Return the (X, Y) coordinate for the center point of the cell that contains the specified text.  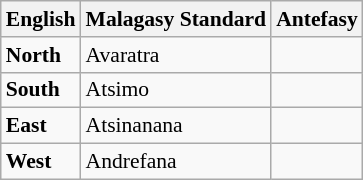
Avaratra (176, 55)
Andrefana (176, 162)
West (41, 162)
Antefasy (317, 19)
English (41, 19)
Malagasy Standard (176, 19)
Atsimo (176, 90)
South (41, 90)
Atsinanana (176, 126)
East (41, 126)
North (41, 55)
